From the cell containing the given text, extract its center point as [x, y] coordinate. 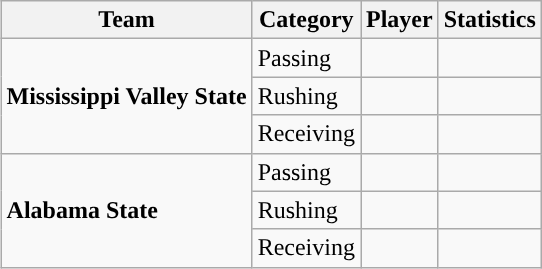
Mississippi Valley State [126, 96]
Statistics [490, 20]
Category [306, 20]
Team [126, 20]
Alabama State [126, 210]
Player [399, 20]
